Output the (x, y) coordinate of the center of the cell containing the given text.  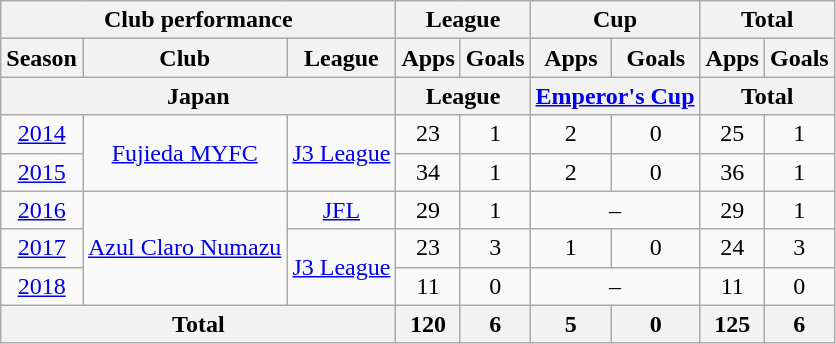
Emperor's Cup (615, 96)
Fujieda MYFC (184, 153)
24 (732, 248)
Club performance (198, 20)
125 (732, 324)
25 (732, 134)
2015 (42, 172)
34 (428, 172)
Club (184, 58)
Japan (198, 96)
120 (428, 324)
2018 (42, 286)
5 (571, 324)
JFL (342, 210)
36 (732, 172)
2017 (42, 248)
2014 (42, 134)
Azul Claro Numazu (184, 248)
Season (42, 58)
Cup (615, 20)
2016 (42, 210)
